Provide the (x, y) coordinate of the cell's center where the given text is located.  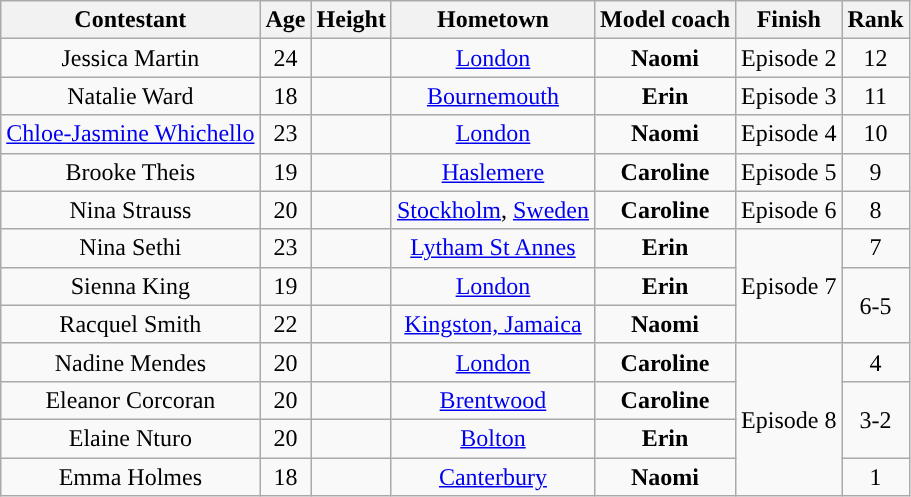
24 (286, 58)
Elaine Nturo (130, 438)
Bolton (492, 438)
22 (286, 324)
Episode 5 (789, 172)
Haslemere (492, 172)
Nina Sethi (130, 248)
12 (876, 58)
Brentwood (492, 400)
6-5 (876, 305)
Eleanor Corcoran (130, 400)
10 (876, 134)
4 (876, 362)
Natalie Ward (130, 96)
Episode 3 (789, 96)
Stockholm, Sweden (492, 210)
9 (876, 172)
Nina Strauss (130, 210)
1 (876, 477)
Episode 4 (789, 134)
Chloe-Jasmine Whichello (130, 134)
Sienna King (130, 286)
Nadine Mendes (130, 362)
Age (286, 20)
Model coach (664, 20)
3-2 (876, 419)
11 (876, 96)
Hometown (492, 20)
Episode 2 (789, 58)
Bournemouth (492, 96)
Episode 6 (789, 210)
Episode 7 (789, 286)
Rank (876, 20)
Height (351, 20)
Finish (789, 20)
Kingston, Jamaica (492, 324)
Canterbury (492, 477)
Contestant (130, 20)
7 (876, 248)
8 (876, 210)
Emma Holmes (130, 477)
Episode 8 (789, 419)
Jessica Martin (130, 58)
Racquel Smith (130, 324)
Lytham St Annes (492, 248)
Brooke Theis (130, 172)
